Extract the (X, Y) coordinate from the center of the cell holding the provided text.  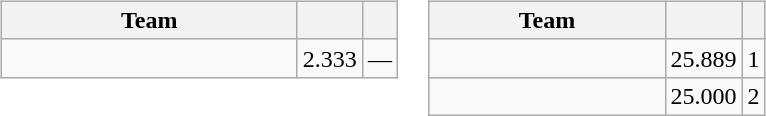
2.333 (330, 58)
— (380, 58)
1 (754, 58)
2 (754, 96)
25.000 (704, 96)
25.889 (704, 58)
